Provide the (X, Y) coordinate of the cell's center where the given text is located.  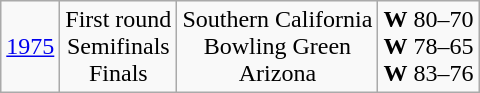
1975 (30, 47)
W 80–70W 78–65W 83–76 (428, 47)
First roundSemifinalsFinals (118, 47)
Southern California Bowling Green Arizona (278, 47)
